Extract the [X, Y] coordinate from the center of the cell holding the provided text.  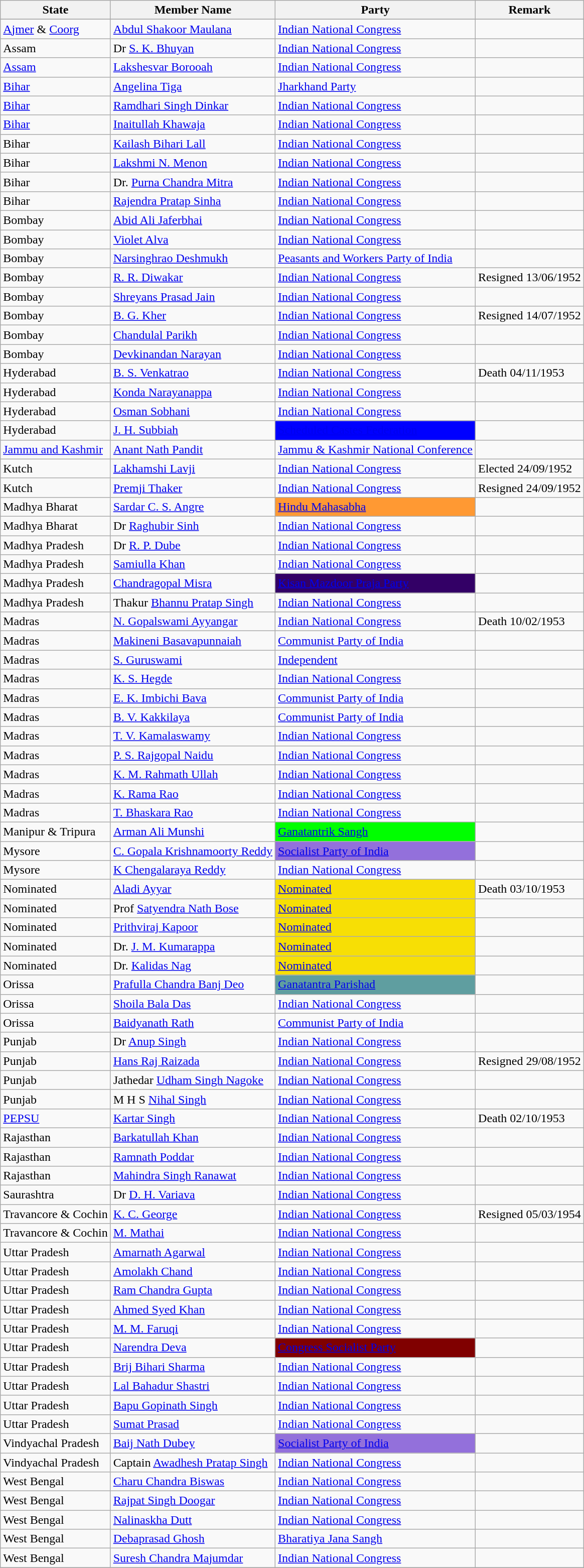
K Chengalaraya Reddy [193, 870]
B. V. Kakkilaya [193, 717]
Ahmed Syed Khan [193, 1309]
Rajpat Singh Doogar [193, 1501]
Hans Raj Raizada [193, 1061]
Rajendra Pratap Sinha [193, 201]
M. Mathai [193, 1233]
Party [375, 10]
J. H. Subbiah [193, 430]
S. Guruswami [193, 660]
Dr S. K. Bhuyan [193, 48]
R. R. Diwakar [193, 278]
Dr Anup Singh [193, 1042]
Charu Chandra Biswas [193, 1482]
Nalinaskha Dutt [193, 1520]
Ramdhari Singh Dinkar [193, 105]
Hindu Mahasabha [375, 507]
Premji Thaker [193, 488]
C. Gopala Krishnamoorty Reddy [193, 851]
Samiulla Khan [193, 564]
Kartar Singh [193, 1118]
Jharkhand Party [375, 86]
Chandragopal Misra [193, 583]
Lal Bahadur Shastri [193, 1386]
Dr. Purna Chandra Mitra [193, 182]
Dr. Kalidas Nag [193, 966]
Amarnath Agarwal [193, 1252]
Chandulal Parikh [193, 335]
Ganatantra Parishad [375, 985]
M. M. Faruqi [193, 1329]
Ramnath Poddar [193, 1156]
Shreyans Prasad Jain [193, 297]
Abdul Shakoor Maulana [193, 29]
Amolakh Chand [193, 1271]
Dr R. P. Dube [193, 545]
Arman Ali Munshi [193, 831]
Barkatullah Khan [193, 1137]
B. S. Venkatrao [193, 373]
Osman Sobhani [193, 411]
Resigned 14/07/1952 [530, 316]
Scheduled Castes Federation [375, 430]
Lakshmi N. Menon [193, 163]
Shoila Bala Das [193, 1004]
Suresh Chandra Majumdar [193, 1558]
Lakshesvar Borooah [193, 67]
Dr. J. M. Kumarappa [193, 946]
Abid Ali Jaferbhai [193, 220]
Member Name [193, 10]
Aladi Ayyar [193, 889]
Captain Awadhesh Pratap Singh [193, 1463]
Konda Narayanappa [193, 392]
Jammu and Kashmir [55, 449]
Makineni Basavapunnaiah [193, 641]
Bapu Gopinath Singh [193, 1405]
Inaitullah Khawaja [193, 125]
Devkinandan Narayan [193, 354]
K. Rama Rao [193, 793]
Kisan Mazdoor Praja Party [375, 583]
Sardar C. S. Angre [193, 507]
Sumat Prasad [193, 1424]
Ajmer & Coorg [55, 29]
Resigned 29/08/1952 [530, 1061]
Thakur Bhannu Pratap Singh [193, 602]
Remark [530, 10]
Jathedar Udham Singh Nagoke [193, 1080]
Baidyanath Rath [193, 1023]
B. G. Kher [193, 316]
Resigned 05/03/1954 [530, 1214]
Baij Nath Dubey [193, 1443]
Death 04/11/1953 [530, 373]
Ram Chandra Gupta [193, 1290]
Independent [375, 660]
K. C. George [193, 1214]
Narsinghrao Deshmukh [193, 259]
Jammu & Kashmir National Conference [375, 449]
Resigned 24/09/1952 [530, 488]
Saurashtra [55, 1195]
Narendra Deva [193, 1348]
Ganatantrik Sangh [375, 831]
Elected 24/09/1952 [530, 468]
T. Bhaskara Rao [193, 812]
PEPSU [55, 1118]
K. M. Rahmath Ullah [193, 774]
Peasants and Workers Party of India [375, 259]
Brij Bihari Sharma [193, 1367]
Angelina Tiga [193, 86]
Prof Satyendra Nath Bose [193, 908]
Death 02/10/1953 [530, 1118]
Anant Nath Pandit [193, 449]
Kailash Bihari Lall [193, 144]
Dr Raghubir Sinh [193, 526]
Lakhamshi Lavji [193, 468]
Congress Socialist Party [375, 1348]
Resigned 13/06/1952 [530, 278]
Bharatiya Jana Sangh [375, 1539]
K. S. Hegde [193, 679]
State [55, 10]
T. V. Kamalaswamy [193, 736]
Death 10/02/1953 [530, 622]
Mahindra Singh Ranawat [193, 1176]
Dr D. H. Variava [193, 1195]
Debaprasad Ghosh [193, 1539]
P. S. Rajgopal Naidu [193, 755]
M H S Nihal Singh [193, 1099]
N. Gopalswami Ayyangar [193, 622]
Manipur & Tripura [55, 831]
Violet Alva [193, 239]
E. K. Imbichi Bava [193, 698]
Prithviraj Kapoor [193, 927]
Prafulla Chandra Banj Deo [193, 985]
Death 03/10/1953 [530, 889]
